Scan for the cell matching the given text and deliver its [x, y] coordinate at center. 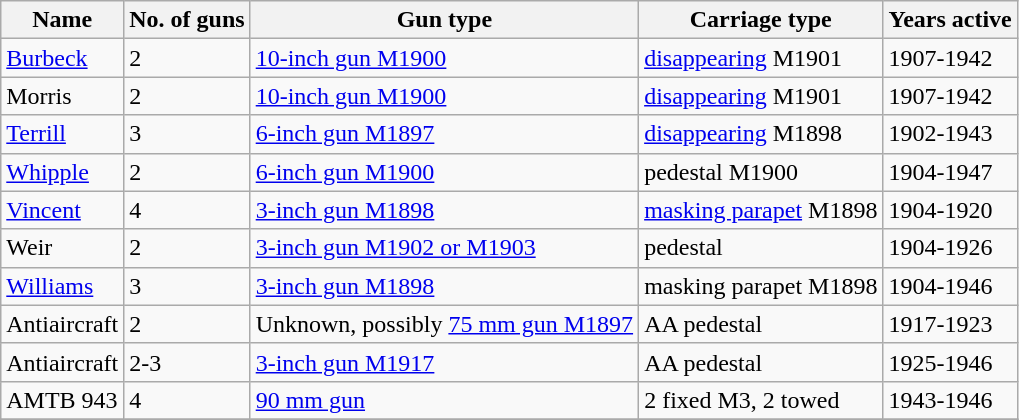
6-inch gun M1897 [444, 134]
90 mm gun [444, 400]
No. of guns [187, 20]
3-inch gun M1917 [444, 362]
pedestal M1900 [761, 172]
Vincent [62, 210]
1904-1946 [950, 286]
1917-1923 [950, 324]
Morris [62, 96]
Carriage type [761, 20]
2-3 [187, 362]
3-inch gun M1902 or M1903 [444, 248]
Whipple [62, 172]
1902-1943 [950, 134]
Williams [62, 286]
1904-1926 [950, 248]
AMTB 943 [62, 400]
pedestal [761, 248]
Burbeck [62, 58]
1925-1946 [950, 362]
Gun type [444, 20]
1943-1946 [950, 400]
1904-1920 [950, 210]
Name [62, 20]
Weir [62, 248]
Terrill [62, 134]
Years active [950, 20]
1904-1947 [950, 172]
disappearing M1898 [761, 134]
Unknown, possibly 75 mm gun M1897 [444, 324]
2 fixed M3, 2 towed [761, 400]
6-inch gun M1900 [444, 172]
